For the text-containing cell, return its midpoint in (X, Y) coordinate format. 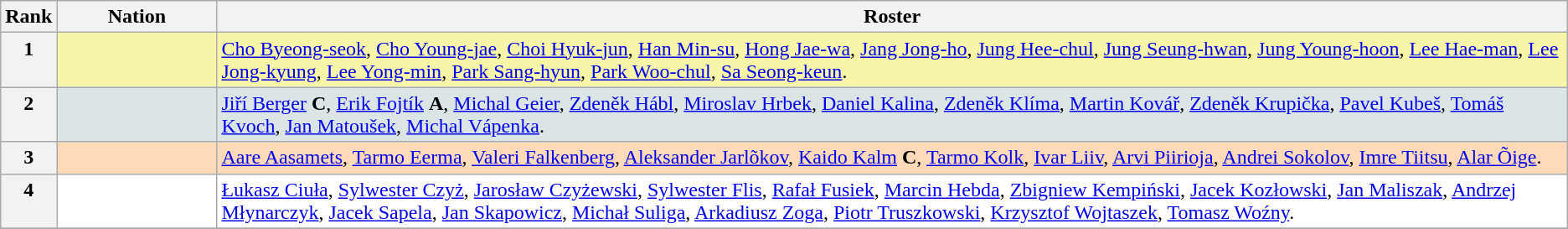
Nation (137, 17)
Rank (28, 17)
1 (28, 60)
4 (28, 201)
2 (28, 114)
3 (28, 158)
Roster (892, 17)
